Scan for the cell matching the given text and deliver its [X, Y] coordinate at center. 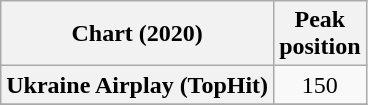
Chart (2020) [138, 34]
Ukraine Airplay (TopHit) [138, 85]
Peakposition [320, 34]
150 [320, 85]
